Provide the [X, Y] coordinate of the cell's center where the given text is located.  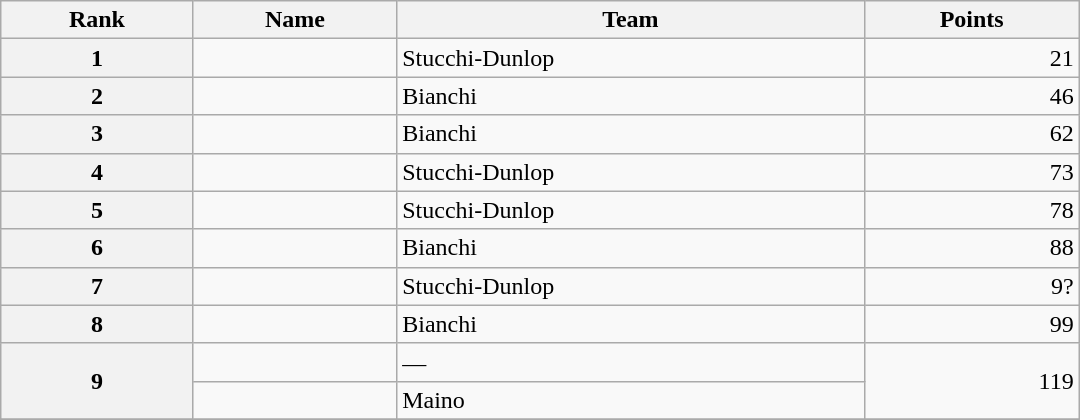
78 [972, 210]
88 [972, 248]
Team [630, 20]
3 [97, 134]
73 [972, 172]
62 [972, 134]
46 [972, 96]
8 [97, 324]
99 [972, 324]
— [630, 362]
Points [972, 20]
Rank [97, 20]
1 [97, 58]
4 [97, 172]
21 [972, 58]
9 [97, 381]
6 [97, 248]
119 [972, 381]
Maino [630, 400]
2 [97, 96]
9? [972, 286]
5 [97, 210]
Name [295, 20]
7 [97, 286]
